Provide the (X, Y) coordinate of the cell's center where the given text is located.  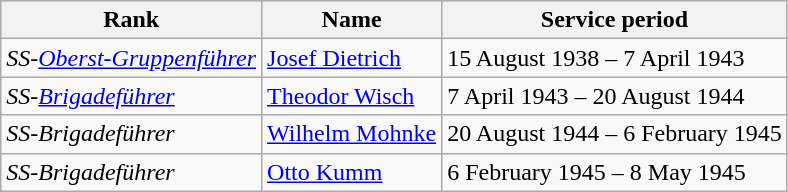
Service period (615, 20)
Rank (132, 20)
Name (352, 20)
Josef Dietrich (352, 58)
SS-Oberst-Gruppenführer (132, 58)
Otto Kumm (352, 172)
Theodor Wisch (352, 96)
7 April 1943 – 20 August 1944 (615, 96)
20 August 1944 – 6 February 1945 (615, 134)
Wilhelm Mohnke (352, 134)
6 February 1945 – 8 May 1945 (615, 172)
15 August 1938 – 7 April 1943 (615, 58)
